Pinpoint the cell where the given text exists, returning its (x, y) midpoint coordinate. 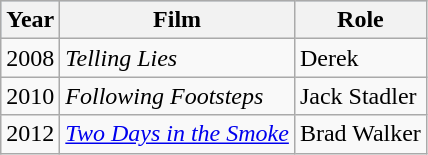
Two Days in the Smoke (178, 134)
Role (360, 20)
2010 (30, 96)
Derek (360, 58)
Year (30, 20)
2008 (30, 58)
Following Footsteps (178, 96)
Jack Stadler (360, 96)
Brad Walker (360, 134)
2012 (30, 134)
Film (178, 20)
Telling Lies (178, 58)
